Provide the [x, y] coordinate of the cell's center where the given text is located.  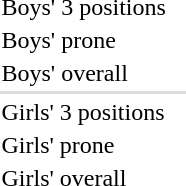
Girls' 3 positions [84, 112]
Boys' prone [84, 40]
Girls' prone [84, 145]
Boys' overall [84, 73]
